Scan for the cell matching the given text and deliver its (x, y) coordinate at center. 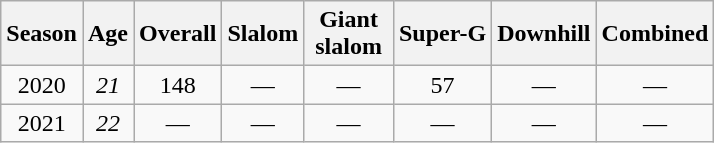
2021 (42, 123)
Age (108, 34)
Slalom (263, 34)
Season (42, 34)
22 (108, 123)
2020 (42, 85)
Downhill (544, 34)
Combined (655, 34)
Giant slalom (349, 34)
148 (178, 85)
21 (108, 85)
Super-G (442, 34)
57 (442, 85)
Overall (178, 34)
